Determine the (x, y) coordinate at the center of the cell enclosing the given text.  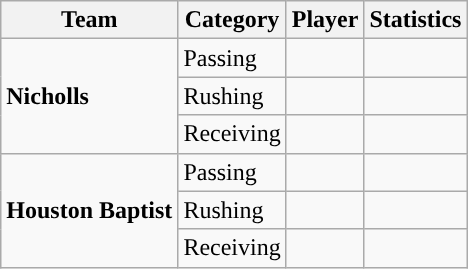
Team (90, 20)
Nicholls (90, 96)
Player (325, 20)
Houston Baptist (90, 210)
Category (232, 20)
Statistics (416, 20)
